Output the [x, y] coordinate of the center of the cell containing the given text.  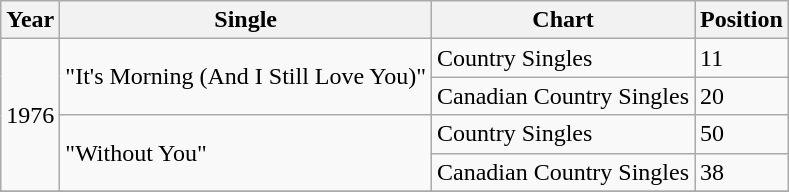
Single [246, 20]
"It's Morning (And I Still Love You)" [246, 77]
Position [742, 20]
1976 [30, 115]
11 [742, 58]
Year [30, 20]
Chart [562, 20]
"Without You" [246, 153]
50 [742, 134]
20 [742, 96]
38 [742, 172]
